Scan for the cell matching the given text and deliver its (x, y) coordinate at center. 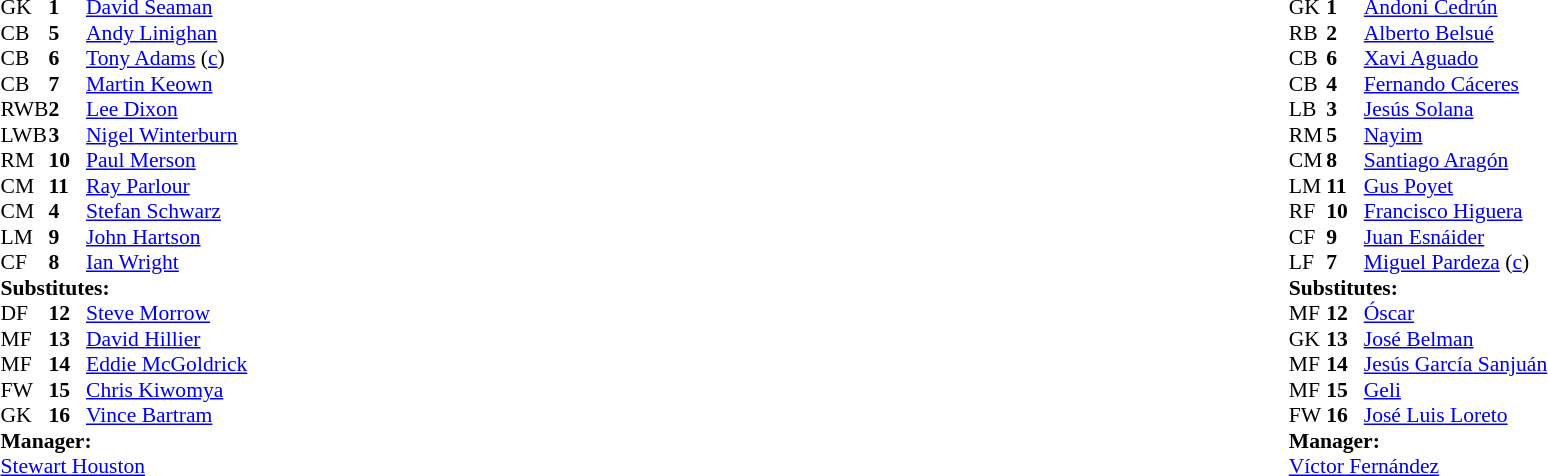
LB (1308, 109)
Eddie McGoldrick (166, 365)
Vince Bartram (166, 415)
Steve Morrow (166, 313)
Chris Kiwomya (166, 390)
Óscar (1456, 313)
David Hillier (166, 339)
Geli (1456, 390)
Andy Linighan (166, 33)
Santiago Aragón (1456, 161)
Nayim (1456, 135)
José Luis Loreto (1456, 415)
Stefan Schwarz (166, 211)
Ray Parlour (166, 186)
Gus Poyet (1456, 186)
RB (1308, 33)
José Belman (1456, 339)
DF (24, 313)
Jesús Solana (1456, 109)
LWB (24, 135)
Ian Wright (166, 263)
John Hartson (166, 237)
Fernando Cáceres (1456, 84)
RF (1308, 211)
Jesús García Sanjuán (1456, 365)
RWB (24, 109)
Martin Keown (166, 84)
LF (1308, 263)
Tony Adams (c) (166, 59)
Juan Esnáider (1456, 237)
Xavi Aguado (1456, 59)
Francisco Higuera (1456, 211)
Miguel Pardeza (c) (1456, 263)
Nigel Winterburn (166, 135)
Lee Dixon (166, 109)
Paul Merson (166, 161)
Alberto Belsué (1456, 33)
